Search for the cell housing the specified text and yield its (X, Y) center coordinate. 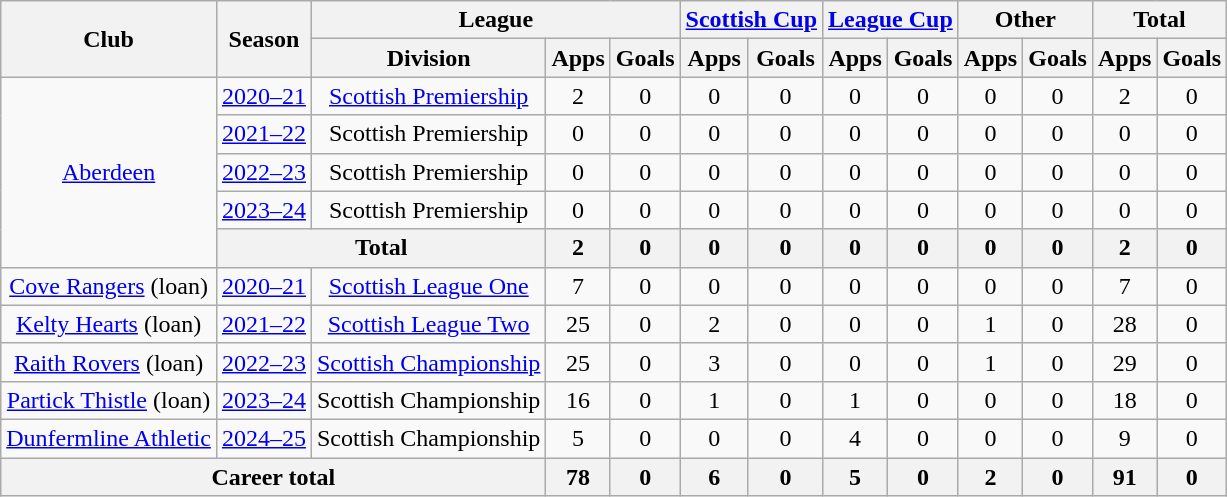
Scottish Cup (751, 20)
Division (428, 58)
29 (1124, 362)
Scottish League Two (428, 324)
6 (714, 477)
91 (1124, 477)
Aberdeen (109, 172)
Raith Rovers (loan) (109, 362)
League Cup (891, 20)
League (496, 20)
9 (1124, 438)
Scottish League One (428, 286)
18 (1124, 400)
Partick Thistle (loan) (109, 400)
Other (1025, 20)
28 (1124, 324)
16 (578, 400)
78 (578, 477)
Club (109, 39)
3 (714, 362)
Season (264, 39)
2024–25 (264, 438)
Kelty Hearts (loan) (109, 324)
4 (856, 438)
Career total (274, 477)
Dunfermline Athletic (109, 438)
Cove Rangers (loan) (109, 286)
